From the cell containing the given text, extract its center point as [X, Y] coordinate. 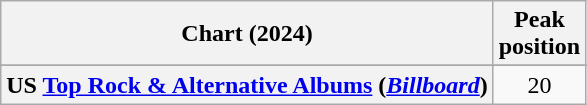
Chart (2024) [247, 34]
20 [539, 85]
US Top Rock & Alternative Albums (Billboard) [247, 85]
Peakposition [539, 34]
